Detect which cell encompasses the target text, then output its [X, Y] center coordinate. 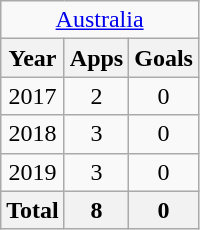
Total [33, 210]
Apps [96, 58]
Year [33, 58]
2 [96, 96]
2019 [33, 172]
Australia [100, 20]
8 [96, 210]
2018 [33, 134]
2017 [33, 96]
Goals [164, 58]
